Locate the cell with the specified text and output its (x, y) center coordinate. 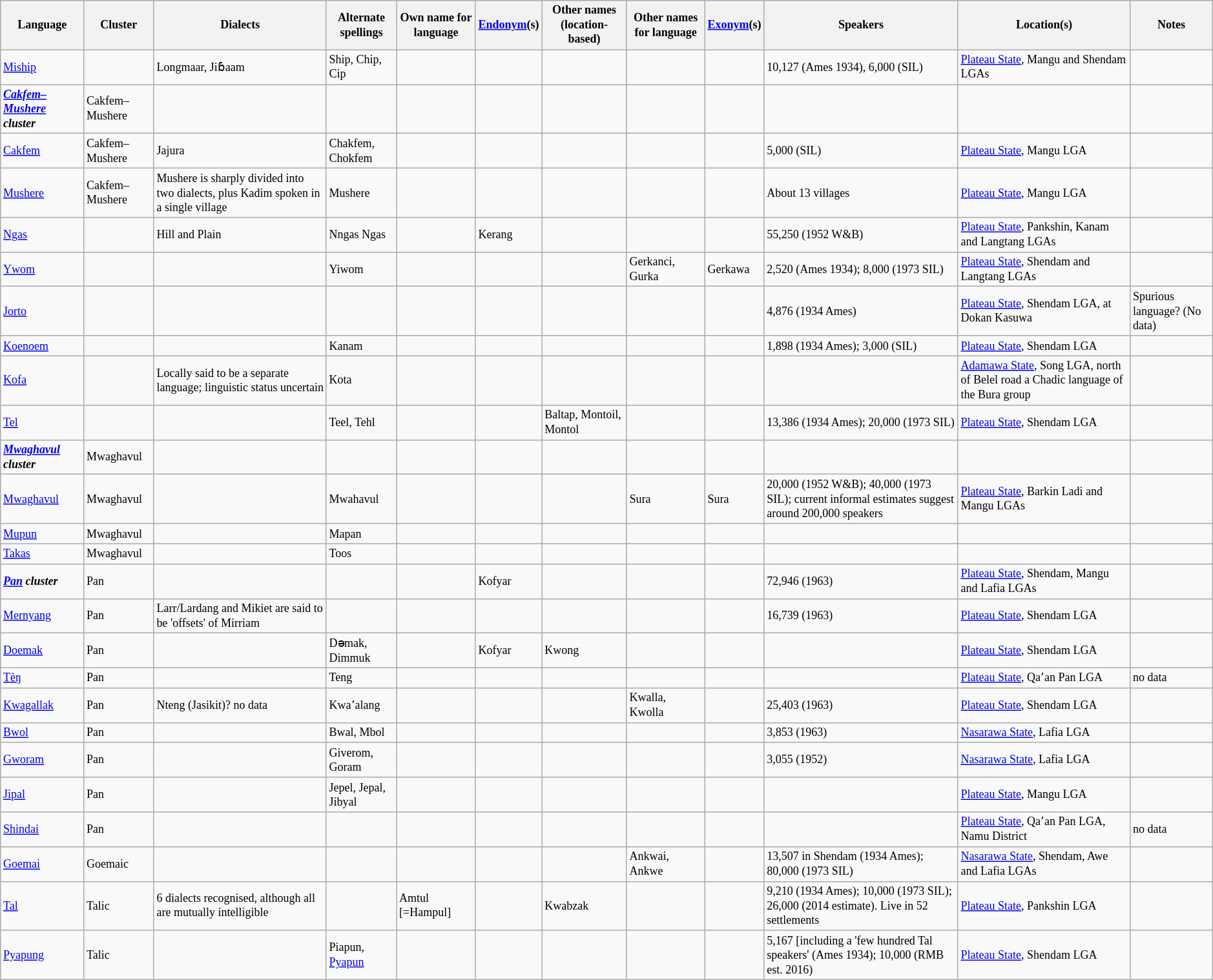
Kwaʼalang (361, 706)
Location(s) (1044, 25)
Locally said to be a separate language; linguistic status uncertain (240, 380)
Kerang (509, 235)
Exonym(s) (734, 25)
Speakers (861, 25)
13,386 (1934 Ames); 20,000 (1973 SIL) (861, 422)
Kwalla, Kwolla (665, 706)
Ywom (43, 269)
Dialects (240, 25)
Pan cluster (43, 581)
Tèŋ (43, 678)
Bwal, Mbol (361, 732)
Plateau State, Shendam and Langtang LGAs (1044, 269)
Ship, Chip, Cip (361, 67)
Toos (361, 554)
Bwol (43, 732)
Kwabzak (584, 906)
Yiwom (361, 269)
Nteng (Jasikit)? no data (240, 706)
Piapun, Pyapun (361, 955)
10,127 (Ames 1934), 6,000 (SIL) (861, 67)
5,167 [including a 'few hundred Tal speakers' (Ames 1934); 10,000 (RMB est. 2016) (861, 955)
Cakfem (43, 151)
Other names (location-based) (584, 25)
3,055 (1952) (861, 760)
About 13 villages (861, 192)
Mapan (361, 533)
Plateau State, Qaʼan Pan LGA, Namu District (1044, 830)
Alternate spellings (361, 25)
Adamawa State, Song LGA, north of Belel road a Chadic language of the Bura group (1044, 380)
9,210 (1934 Ames); 10,000 (1973 SIL); 26,000 (2014 estimate). Live in 52 settlements (861, 906)
Kota (361, 380)
Giverom, Goram (361, 760)
Shindai (43, 830)
Jipal (43, 795)
Jorto (43, 311)
Plateau State, Pankshin LGA (1044, 906)
Mupun (43, 533)
Gworam (43, 760)
Cluster (119, 25)
Plateau State, Barkin Ladi and Mangu LGAs (1044, 499)
72,946 (1963) (861, 581)
Mernyang (43, 616)
Ngas (43, 235)
Plateau State, Pankshin, Kanam and Langtang LGAs (1044, 235)
Endonym(s) (509, 25)
Pyapung (43, 955)
6 dialects recognised, although all are mutually intelligible (240, 906)
3,853 (1963) (861, 732)
Nasarawa State, Shendam, Awe and Lafia LGAs (1044, 864)
Jajura (240, 151)
Teel, Tehl (361, 422)
Goemai (43, 864)
Cakfem–Mushere cluster (43, 109)
Mwahavul (361, 499)
Longmaar, Jiɓaam (240, 67)
Kwagallak (43, 706)
25,403 (1963) (861, 706)
Teng (361, 678)
Amtul [=Hampul] (436, 906)
Doemak (43, 651)
1,898 (1934 Ames); 3,000 (SIL) (861, 346)
55,250 (1952 W&B) (861, 235)
Larr/Lardang and Mikiet are said to be 'offsets' of Mirriam (240, 616)
Plateau State, Shendam, Mangu and Lafia LGAs (1044, 581)
Ankwai, Ankwe (665, 864)
Mushere is sharply divided into two dialects, plus Kadim spoken in a single village (240, 192)
Plateau State, Mangu and Shendam LGAs (1044, 67)
16,739 (1963) (861, 616)
Kofa (43, 380)
Goemaic (119, 864)
Dәmak, Dimmuk (361, 651)
Language (43, 25)
13,507 in Shendam (1934 Ames); 80,000 (1973 SIL) (861, 864)
20,000 (1952 W&B); 40,000 (1973 SIL); current informal estimates suggest around 200,000 speakers (861, 499)
Plateau State, Qaʼan Pan LGA (1044, 678)
Chakfem, Chokfem (361, 151)
Plateau State, Shendam LGA, at Dokan Kasuwa (1044, 311)
Gerkanci, Gurka (665, 269)
Kanam (361, 346)
Takas (43, 554)
Jepel, Jepal, Jibyal (361, 795)
Koenoem (43, 346)
Gerkawa (734, 269)
Miship (43, 67)
Tel (43, 422)
Kwong (584, 651)
Tal (43, 906)
Nngas Ngas (361, 235)
4,876 (1934 Ames) (861, 311)
Mwaghavul cluster (43, 457)
Spurious language? (No data) (1172, 311)
Notes (1172, 25)
2,520 (Ames 1934); 8,000 (1973 SIL) (861, 269)
5,000 (SIL) (861, 151)
Own name for language (436, 25)
Other names for language (665, 25)
Baltap, Montoil, Montol (584, 422)
Hill and Plain (240, 235)
